Determine the (X, Y) coordinate at the center of the cell enclosing the given text.  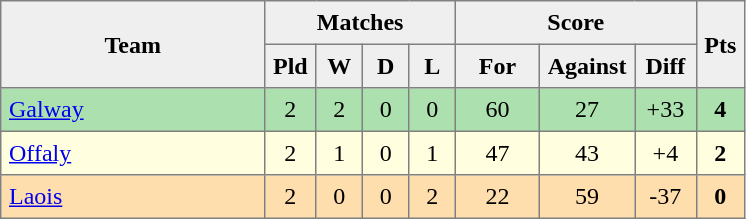
Matches (360, 23)
+4 (666, 153)
L (432, 66)
Laois (133, 197)
Against (586, 66)
47 (497, 153)
W (339, 66)
+33 (666, 110)
59 (586, 197)
22 (497, 197)
Team (133, 44)
43 (586, 153)
Offaly (133, 153)
For (497, 66)
Pts (720, 44)
Diff (666, 66)
Score (576, 23)
-37 (666, 197)
Galway (133, 110)
D (385, 66)
60 (497, 110)
Pld (290, 66)
4 (720, 110)
27 (586, 110)
